Capture the cell that displays the provided text and extract its (X, Y) central coordinate. 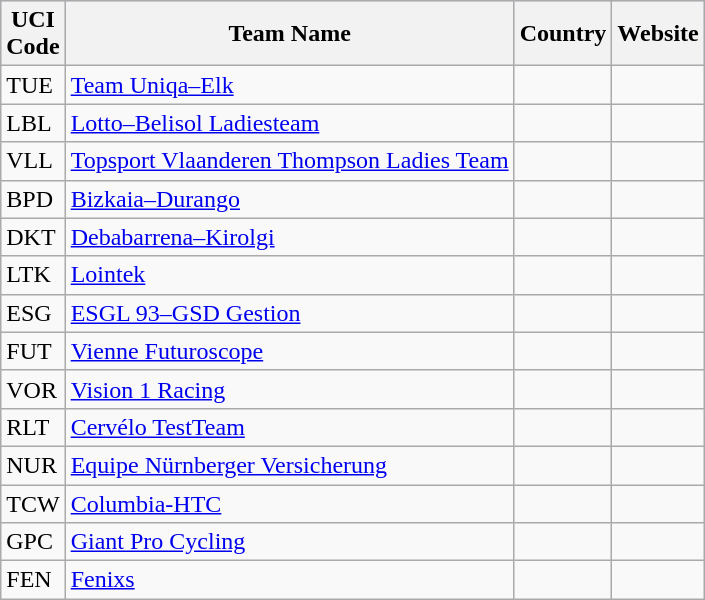
Team Name (290, 34)
Country (563, 34)
Team Uniqa–Elk (290, 85)
VLL (33, 161)
TCW (33, 503)
LBL (33, 123)
ESGL 93–GSD Gestion (290, 313)
DKT (33, 237)
Topsport Vlaanderen Thompson Ladies Team (290, 161)
Cervélo TestTeam (290, 427)
FEN (33, 580)
Bizkaia–Durango (290, 199)
ESG (33, 313)
Vienne Futuroscope (290, 351)
Lointek (290, 275)
UCICode (33, 34)
Equipe Nürnberger Versicherung (290, 465)
Website (658, 34)
TUE (33, 85)
Lotto–Belisol Ladiesteam (290, 123)
FUT (33, 351)
BPD (33, 199)
RLT (33, 427)
NUR (33, 465)
GPC (33, 542)
LTK (33, 275)
Vision 1 Racing (290, 389)
Debabarrena–Kirolgi (290, 237)
VOR (33, 389)
Fenixs (290, 580)
Giant Pro Cycling (290, 542)
Columbia-HTC (290, 503)
